Scan for the cell matching the given text and deliver its (X, Y) coordinate at center. 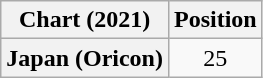
Position (215, 20)
25 (215, 58)
Chart (2021) (85, 20)
Japan (Oricon) (85, 58)
